Provide the (X, Y) coordinate of the cell's center where the given text is located.  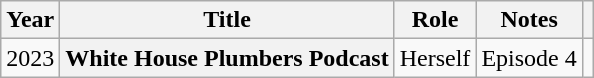
Role (435, 20)
2023 (30, 58)
Herself (435, 58)
Episode 4 (529, 58)
Title (227, 20)
Notes (529, 20)
Year (30, 20)
White House Plumbers Podcast (227, 58)
